Output the [X, Y] coordinate of the center of the cell containing the given text.  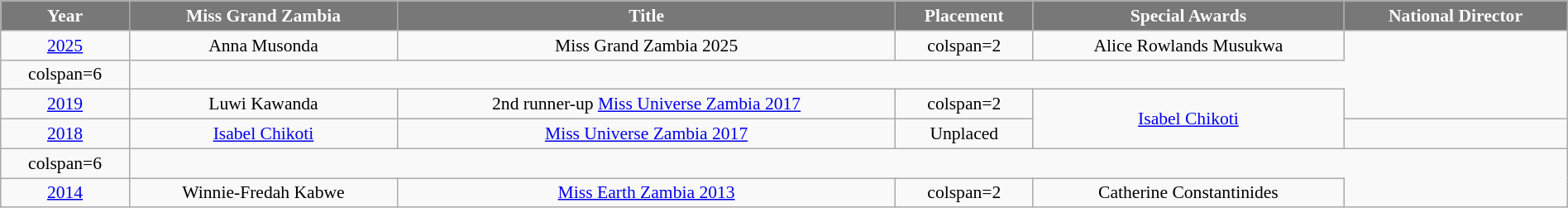
2014 [65, 193]
Winnie-Fredah Kabwe [263, 193]
Year [65, 16]
2018 [65, 134]
Miss Universe Zambia 2017 [647, 134]
Title [647, 16]
Unplaced [964, 134]
Miss Earth Zambia 2013 [647, 193]
Placement [964, 16]
2019 [65, 104]
Miss Grand Zambia 2025 [647, 46]
Alice Rowlands Musukwa [1188, 46]
2nd runner-up Miss Universe Zambia 2017 [647, 104]
National Director [1456, 16]
Anna Musonda [263, 46]
Miss Grand Zambia [263, 16]
Catherine Constantinides [1188, 193]
Special Awards [1188, 16]
Luwi Kawanda [263, 104]
2025 [65, 46]
